Return the [X, Y] coordinate for the center point of the cell that contains the specified text.  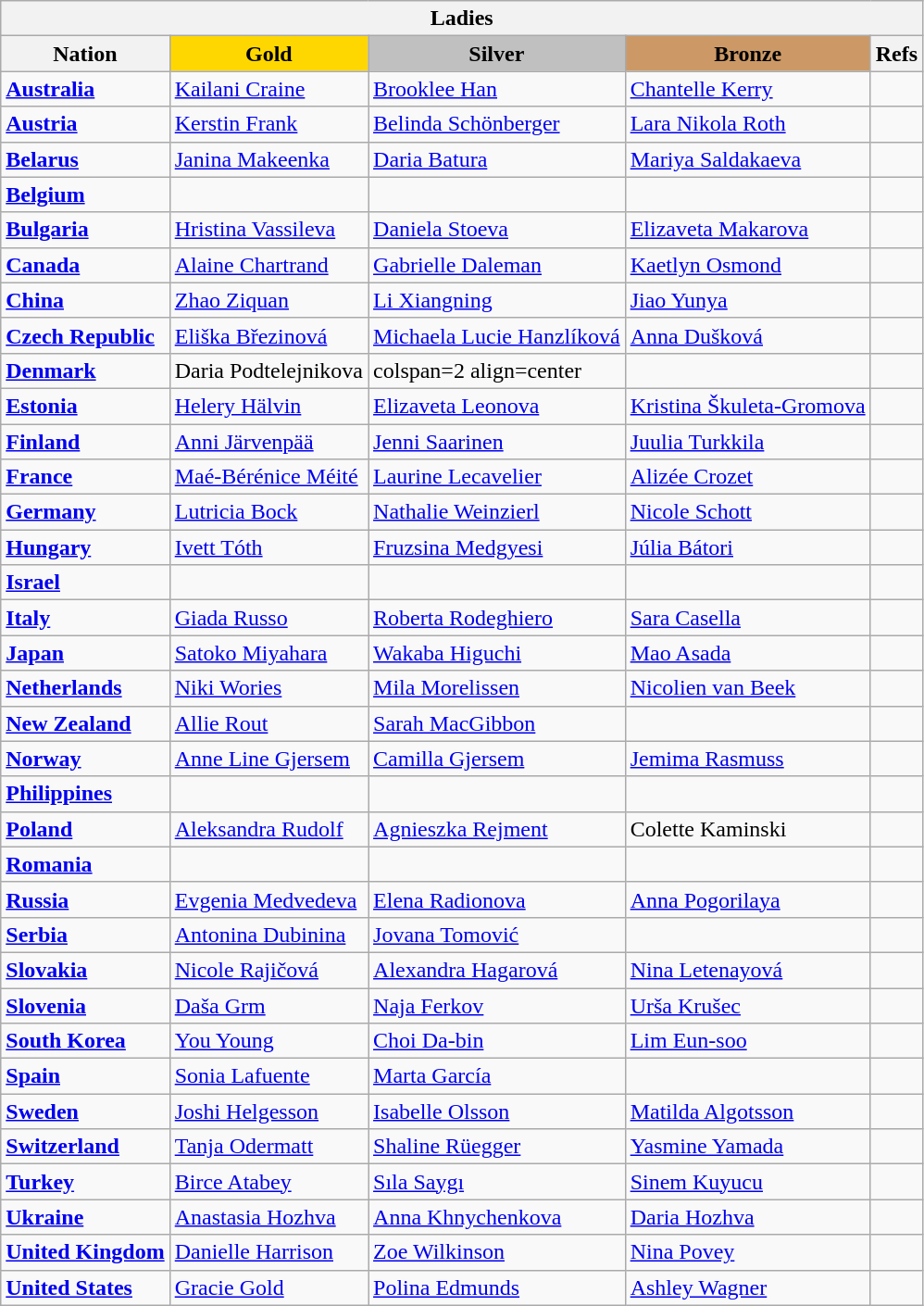
Estonia [85, 406]
Daša Grm [268, 1005]
Netherlands [85, 688]
Israel [85, 583]
Nicole Rajičová [268, 970]
Jenni Saarinen [497, 442]
Ashley Wagner [748, 1287]
Anna Dušková [748, 335]
Mariya Saldakaeva [748, 159]
Aleksandra Rudolf [268, 829]
Russia [85, 899]
Nation [85, 54]
Matilda Algotsson [748, 1111]
Anna Khnychenkova [497, 1217]
Jemima Rasmuss [748, 759]
Nathalie Weinzierl [497, 512]
Kristina Škuleta-Gromova [748, 406]
Gold [268, 54]
Alexandra Hagarová [497, 970]
United Kingdom [85, 1252]
Wakaba Higuchi [497, 653]
Japan [85, 653]
Giada Russo [268, 618]
Jiao Yunya [748, 300]
Agnieszka Rejment [497, 829]
Nina Letenayová [748, 970]
Czech Republic [85, 335]
Daniela Stoeva [497, 230]
Romania [85, 864]
New Zealand [85, 723]
Belarus [85, 159]
Philippines [85, 794]
Joshi Helgesson [268, 1111]
Helery Hälvin [268, 406]
Lutricia Bock [268, 512]
Ladies [462, 19]
Chantelle Kerry [748, 89]
Evgenia Medvedeva [268, 899]
Denmark [85, 370]
Elena Radionova [497, 899]
Michaela Lucie Hanzlíková [497, 335]
Refs [896, 54]
United States [85, 1287]
Daria Podtelejnikova [268, 370]
Marta García [497, 1076]
Germany [85, 512]
Anastasia Hozhva [268, 1217]
Juulia Turkkila [748, 442]
Urša Krušec [748, 1005]
You Young [268, 1041]
colspan=2 align=center [497, 370]
Kerstin Frank [268, 124]
Polina Edmunds [497, 1287]
Satoko Miyahara [268, 653]
Jovana Tomović [497, 935]
Sara Casella [748, 618]
Zoe Wilkinson [497, 1252]
Allie Rout [268, 723]
Laurine Lecavelier [497, 477]
Australia [85, 89]
Alaine Chartrand [268, 265]
Nicolien van Beek [748, 688]
Lim Eun-soo [748, 1041]
Austria [85, 124]
Slovenia [85, 1005]
Ivett Tóth [268, 547]
Turkey [85, 1182]
Anne Line Gjersem [268, 759]
Nicole Schott [748, 512]
Italy [85, 618]
Nina Povey [748, 1252]
Mila Morelissen [497, 688]
Sweden [85, 1111]
Camilla Gjersem [497, 759]
Niki Wories [268, 688]
Hungary [85, 547]
Daria Batura [497, 159]
Belinda Schönberger [497, 124]
Finland [85, 442]
Sonia Lafuente [268, 1076]
Elizaveta Makarova [748, 230]
Naja Ferkov [497, 1005]
Eliška Březinová [268, 335]
Júlia Bátori [748, 547]
Fruzsina Medgyesi [497, 547]
Mao Asada [748, 653]
Roberta Rodeghiero [497, 618]
Birce Atabey [268, 1182]
Zhao Ziquan [268, 300]
Sıla Saygı [497, 1182]
South Korea [85, 1041]
China [85, 300]
Alizée Crozet [748, 477]
Gabrielle Daleman [497, 265]
Gracie Gold [268, 1287]
Sinem Kuyucu [748, 1182]
Choi Da-bin [497, 1041]
Daria Hozhva [748, 1217]
Antonina Dubinina [268, 935]
Brooklee Han [497, 89]
Janina Makeenka [268, 159]
Kaetlyn Osmond [748, 265]
Isabelle Olsson [497, 1111]
Sarah MacGibbon [497, 723]
Bulgaria [85, 230]
Maé-Bérénice Méité [268, 477]
Shaline Rüegger [497, 1147]
Canada [85, 265]
Colette Kaminski [748, 829]
Hristina Vassileva [268, 230]
Li Xiangning [497, 300]
Ukraine [85, 1217]
Slovakia [85, 970]
Spain [85, 1076]
Norway [85, 759]
Anna Pogorilaya [748, 899]
Lara Nikola Roth [748, 124]
Tanja Odermatt [268, 1147]
Yasmine Yamada [748, 1147]
Belgium [85, 195]
Silver [497, 54]
Poland [85, 829]
France [85, 477]
Switzerland [85, 1147]
Serbia [85, 935]
Danielle Harrison [268, 1252]
Kailani Craine [268, 89]
Bronze [748, 54]
Elizaveta Leonova [497, 406]
Anni Järvenpää [268, 442]
